For the text-containing cell, return its midpoint in [x, y] coordinate format. 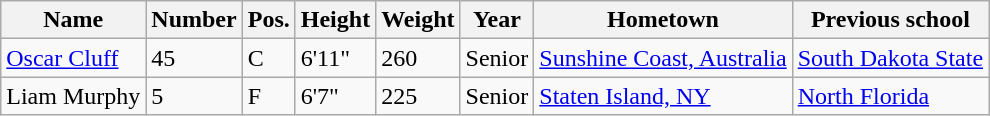
5 [194, 96]
6'7" [335, 96]
Staten Island, NY [663, 96]
260 [418, 58]
Number [194, 20]
Oscar Cluff [74, 58]
Year [497, 20]
Liam Murphy [74, 96]
Pos. [268, 20]
6'11" [335, 58]
Previous school [890, 20]
F [268, 96]
225 [418, 96]
North Florida [890, 96]
Hometown [663, 20]
Name [74, 20]
Weight [418, 20]
C [268, 58]
45 [194, 58]
Sunshine Coast, Australia [663, 58]
South Dakota State [890, 58]
Height [335, 20]
